Pinpoint the cell where the given text exists, returning its (X, Y) midpoint coordinate. 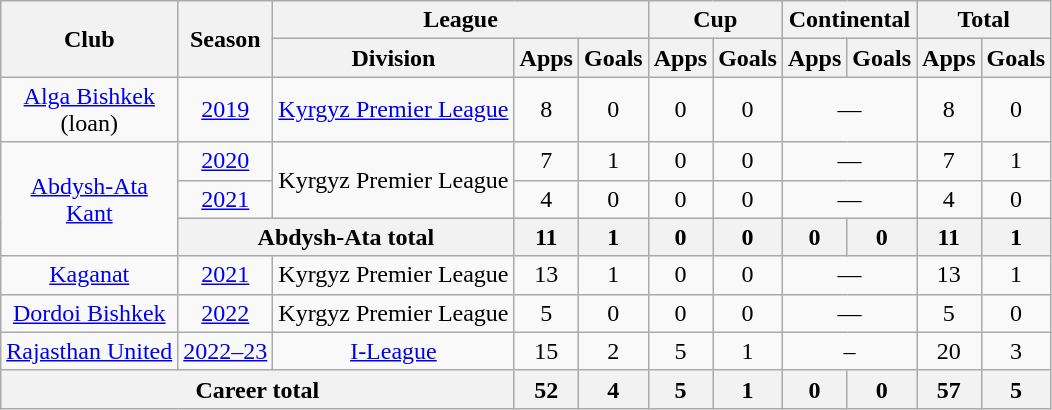
– (849, 351)
2022–23 (226, 351)
52 (546, 389)
Dordoi Bishkek (90, 313)
Club (90, 39)
Total (984, 20)
League (460, 20)
I-League (394, 351)
3 (1016, 351)
Kaganat (90, 275)
Abdysh-Ata Kant (90, 199)
Abdysh-Ata total (346, 237)
2022 (226, 313)
Alga Bishkek (loan) (90, 110)
2020 (226, 161)
Division (394, 58)
15 (546, 351)
Continental (849, 20)
Rajasthan United (90, 351)
Career total (258, 389)
Season (226, 39)
57 (949, 389)
20 (949, 351)
Cup (715, 20)
2 (613, 351)
2019 (226, 110)
